Search for the cell housing the specified text and yield its (X, Y) center coordinate. 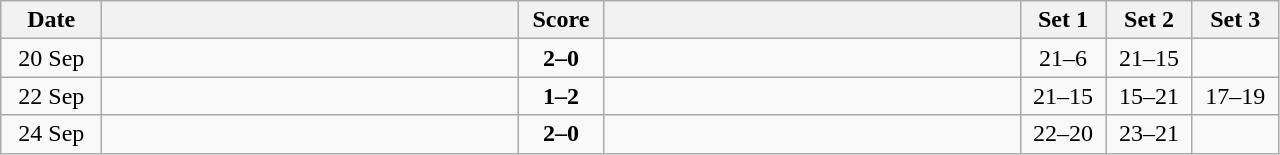
Set 2 (1149, 20)
22–20 (1063, 134)
Score (561, 20)
22 Sep (52, 96)
24 Sep (52, 134)
20 Sep (52, 58)
21–6 (1063, 58)
15–21 (1149, 96)
Set 1 (1063, 20)
17–19 (1235, 96)
Set 3 (1235, 20)
Date (52, 20)
23–21 (1149, 134)
1–2 (561, 96)
